For the text-containing cell, return its midpoint in (X, Y) coordinate format. 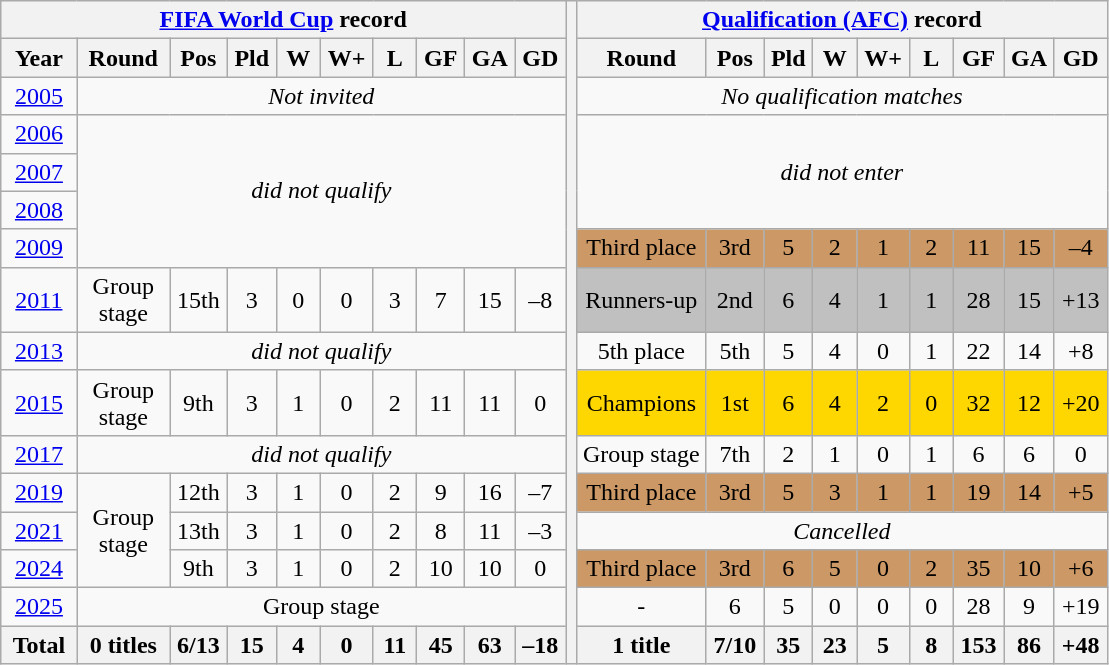
2013 (39, 351)
–3 (540, 531)
5th (735, 351)
Cancelled (842, 531)
1st (735, 402)
23 (835, 645)
1 title (642, 645)
2019 (39, 492)
12th (199, 492)
63 (490, 645)
2011 (39, 300)
+6 (1080, 569)
13th (199, 531)
2007 (39, 172)
2021 (39, 531)
2nd (735, 300)
2008 (39, 210)
did not enter (842, 172)
+19 (1080, 607)
–18 (540, 645)
Qualification (AFC) record (842, 20)
Year (39, 58)
2025 (39, 607)
0 titles (123, 645)
5th place (642, 351)
–7 (540, 492)
6/13 (199, 645)
- (642, 607)
+48 (1080, 645)
19 (978, 492)
2006 (39, 134)
–4 (1080, 248)
2005 (39, 96)
Champions (642, 402)
7th (735, 454)
22 (978, 351)
2009 (39, 248)
Not invited (322, 96)
45 (441, 645)
+20 (1080, 402)
Total (39, 645)
No qualification matches (842, 96)
Runners-up (642, 300)
7/10 (735, 645)
+13 (1080, 300)
2017 (39, 454)
32 (978, 402)
FIFA World Cup record (284, 20)
12 (1030, 402)
15th (199, 300)
2024 (39, 569)
153 (978, 645)
+5 (1080, 492)
86 (1030, 645)
–8 (540, 300)
2015 (39, 402)
16 (490, 492)
+8 (1080, 351)
7 (441, 300)
